Detect which cell encompasses the target text, then output its [X, Y] center coordinate. 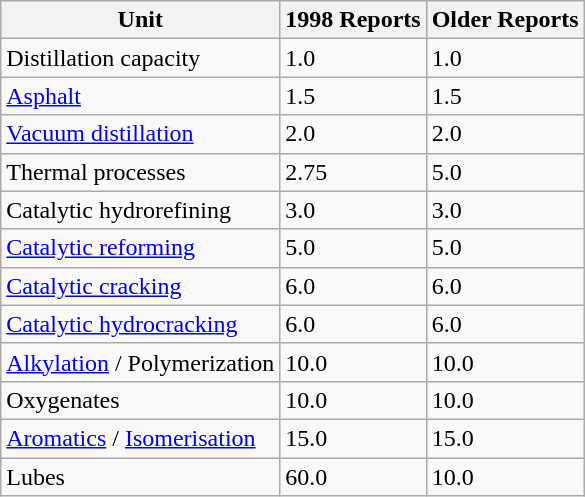
Thermal processes [140, 172]
Catalytic hydrocracking [140, 324]
Catalytic reforming [140, 248]
Older Reports [505, 20]
Asphalt [140, 96]
2.75 [353, 172]
Distillation capacity [140, 58]
Alkylation / Polymerization [140, 362]
Unit [140, 20]
Vacuum distillation [140, 134]
60.0 [353, 477]
Aromatics / Isomerisation [140, 438]
Catalytic hydrorefining [140, 210]
Catalytic cracking [140, 286]
1998 Reports [353, 20]
Lubes [140, 477]
Oxygenates [140, 400]
